Output the (x, y) coordinate of the center of the cell containing the given text.  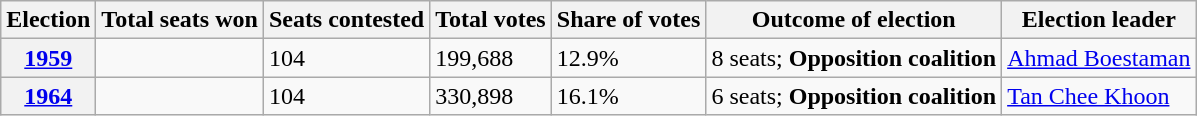
Total seats won (180, 20)
Election leader (1099, 20)
12.9% (628, 58)
16.1% (628, 96)
6 seats; Opposition coalition (854, 96)
Election (48, 20)
Seats contested (346, 20)
330,898 (491, 96)
8 seats; Opposition coalition (854, 58)
199,688 (491, 58)
Tan Chee Khoon (1099, 96)
Total votes (491, 20)
Outcome of election (854, 20)
1959 (48, 58)
Share of votes (628, 20)
1964 (48, 96)
Ahmad Boestaman (1099, 58)
